Locate the cell with the specified text and output its [x, y] center coordinate. 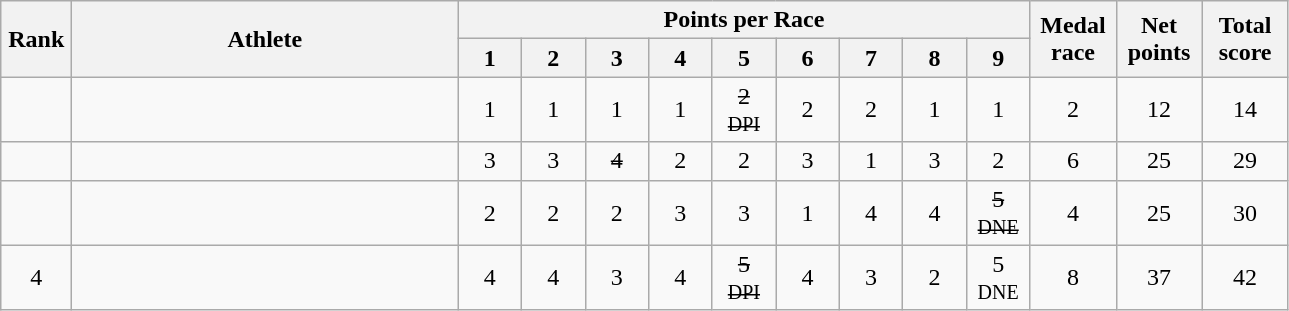
2DPI [744, 110]
Athlete [265, 39]
Rank [36, 39]
42 [1245, 278]
Total score [1245, 39]
30 [1245, 212]
7 [871, 58]
12 [1159, 110]
Net points [1159, 39]
Medal race [1073, 39]
5DPI [744, 278]
Points per Race [744, 20]
5 [744, 58]
9 [998, 58]
14 [1245, 110]
37 [1159, 278]
29 [1245, 161]
